Extract the (X, Y) coordinate from the center of the cell holding the provided text.  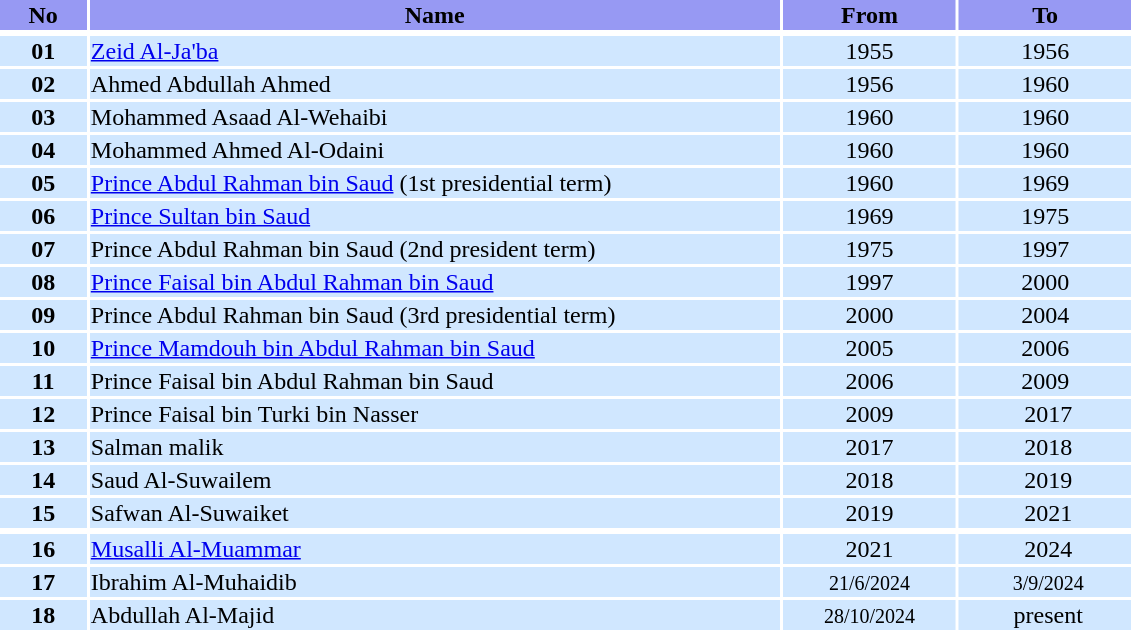
Saud Al-Suwailem (434, 480)
Ibrahim Al-Muhaidib (434, 582)
Prince Abdul Rahman bin Saud (3rd presidential term) (434, 315)
16 (43, 549)
14 (43, 480)
Zeid Al-Ja'ba (434, 51)
02 (43, 84)
1956 (870, 84)
1955 (870, 51)
Ahmed Abdullah Ahmed (434, 84)
Prince Sultan bin Saud (434, 216)
Prince Mamdouh bin Abdul Rahman bin Saud (434, 348)
2000 (870, 315)
2005 (870, 348)
04 (43, 150)
2019 (870, 513)
1997 (870, 282)
Name (434, 15)
18 (43, 615)
Abdullah Al-Majid (434, 615)
08 (43, 282)
1969 (870, 216)
07 (43, 249)
2009 (870, 414)
Salman malik (434, 447)
Prince Abdul Rahman bin Saud (2nd president term) (434, 249)
Prince Abdul Rahman bin Saud (1st presidential term) (434, 183)
21/6/2024 (870, 582)
Safwan Al-Suwaiket (434, 513)
2006 (870, 381)
03 (43, 117)
2018 (870, 480)
Musalli Al-Muammar (434, 549)
09 (43, 315)
1975 (870, 249)
01 (43, 51)
Mohammed Ahmed Al-Odaini (434, 150)
10 (43, 348)
No (43, 15)
15 (43, 513)
17 (43, 582)
From (870, 15)
12 (43, 414)
11 (43, 381)
05 (43, 183)
Mohammed Asaad Al-Wehaibi (434, 117)
Prince Faisal bin Turki bin Nasser (434, 414)
28/10/2024 (870, 615)
2017 (870, 447)
13 (43, 447)
06 (43, 216)
2021 (870, 549)
